Detect which cell encompasses the target text, then output its [X, Y] center coordinate. 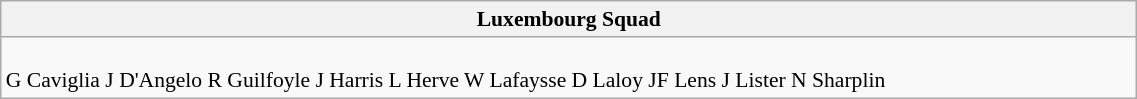
Luxembourg Squad [569, 19]
G Caviglia J D'Angelo R Guilfoyle J Harris L Herve W Lafaysse D Laloy JF Lens J Lister N Sharplin [569, 68]
